Identify which cell holds the provided text, then report its [x, y] central coordinate. 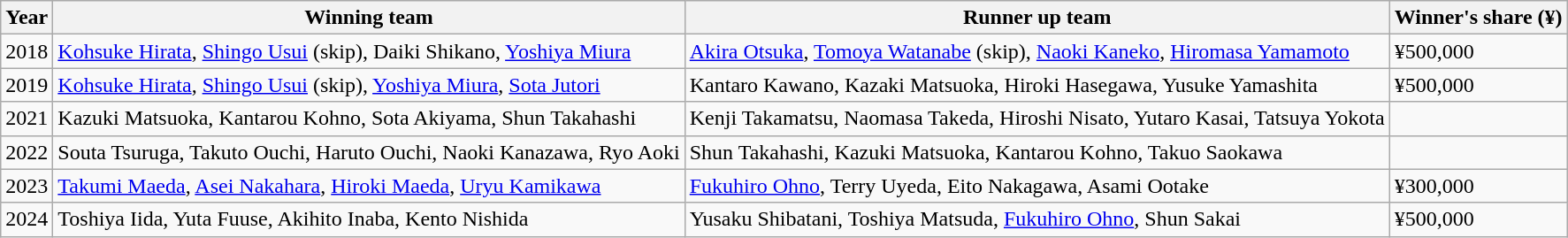
2022 [27, 152]
Toshiya Iida, Yuta Fuuse, Akihito Inaba, Kento Nishida [369, 219]
Takumi Maeda, Asei Nakahara, Hiroki Maeda, Uryu Kamikawa [369, 186]
Winning team [369, 18]
2024 [27, 219]
Kenji Takamatsu, Naomasa Takeda, Hiroshi Nisato, Yutaro Kasai, Tatsuya Yokota [1036, 119]
Fukuhiro Ohno, Terry Uyeda, Eito Nakagawa, Asami Ootake [1036, 186]
Kazuki Matsuoka, Kantarou Kohno, Sota Akiyama, Shun Takahashi [369, 119]
2023 [27, 186]
Yusaku Shibatani, Toshiya Matsuda, Fukuhiro Ohno, Shun Sakai [1036, 219]
Kohsuke Hirata, Shingo Usui (skip), Yoshiya Miura, Sota Jutori [369, 85]
2021 [27, 119]
Kantaro Kawano, Kazaki Matsuoka, Hiroki Hasegawa, Yusuke Yamashita [1036, 85]
Runner up team [1036, 18]
Year [27, 18]
2019 [27, 85]
Shun Takahashi, Kazuki Matsuoka, Kantarou Kohno, Takuo Saokawa [1036, 152]
Akira Otsuka, Tomoya Watanabe (skip), Naoki Kaneko, Hiromasa Yamamoto [1036, 51]
Kohsuke Hirata, Shingo Usui (skip), Daiki Shikano, Yoshiya Miura [369, 51]
Winner's share (¥) [1479, 18]
2018 [27, 51]
¥300,000 [1479, 186]
Souta Tsuruga, Takuto Ouchi, Haruto Ouchi, Naoki Kanazawa, Ryo Aoki [369, 152]
